Provide the (x, y) coordinate of the cell's center where the given text is located.  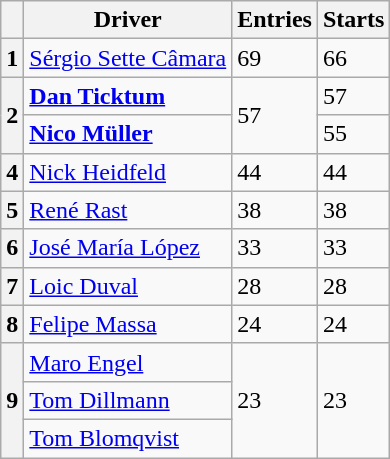
7 (12, 286)
Loic Duval (128, 286)
66 (353, 58)
José María López (128, 248)
1 (12, 58)
Driver (128, 20)
Nick Heidfeld (128, 172)
9 (12, 400)
Entries (275, 20)
Sérgio Sette Câmara (128, 58)
8 (12, 324)
6 (12, 248)
2 (12, 115)
Dan Ticktum (128, 96)
5 (12, 210)
Starts (353, 20)
Tom Dillmann (128, 400)
55 (353, 134)
Maro Engel (128, 362)
4 (12, 172)
Nico Müller (128, 134)
Felipe Massa (128, 324)
René Rast (128, 210)
Tom Blomqvist (128, 438)
69 (275, 58)
